Identify which cell holds the provided text, then report its (x, y) central coordinate. 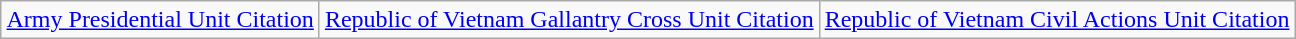
Republic of Vietnam Civil Actions Unit Citation (1057, 20)
Republic of Vietnam Gallantry Cross Unit Citation (569, 20)
Army Presidential Unit Citation (160, 20)
